Return (x, y) of the center of cell containing provided text 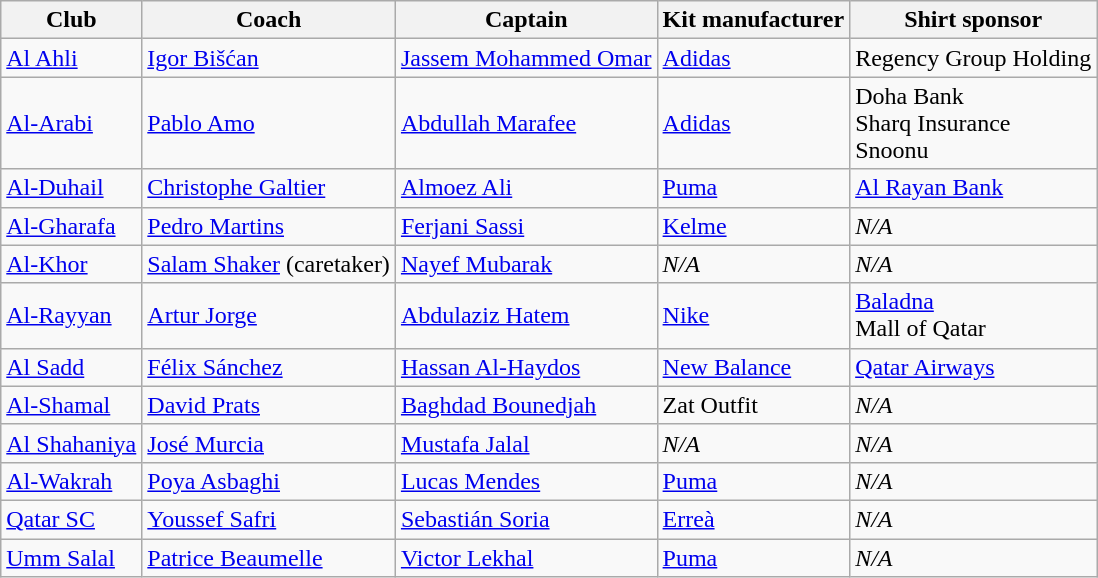
Mustafa Jalal (526, 443)
Al Rayan Bank (974, 188)
Regency Group Holding (974, 58)
New Balance (754, 367)
Youssef Safri (269, 519)
Al-Wakrah (72, 481)
Al-Shamal (72, 405)
Christophe Galtier (269, 188)
Artur Jorge (269, 316)
Al-Arabi (72, 123)
Al-Khor (72, 264)
Captain (526, 20)
Baghdad Bounedjah (526, 405)
Jassem Mohammed Omar (526, 58)
Abdullah Marafee (526, 123)
Poya Asbaghi (269, 481)
Pedro Martins (269, 226)
Pablo Amo (269, 123)
Al-Duhail (72, 188)
Zat Outfit (754, 405)
David Prats (269, 405)
Almoez Ali (526, 188)
Doha BankSharq InsuranceSnoonu (974, 123)
José Murcia (269, 443)
Félix Sánchez (269, 367)
Umm Salal (72, 557)
Al-Rayyan (72, 316)
Salam Shaker (caretaker) (269, 264)
Nike (754, 316)
Ferjani Sassi (526, 226)
Qatar Airways (974, 367)
Club (72, 20)
BaladnaMall of Qatar (974, 316)
Al-Gharafa (72, 226)
Al Sadd (72, 367)
Qatar SC (72, 519)
Al Ahli (72, 58)
Nayef Mubarak (526, 264)
Lucas Mendes (526, 481)
Erreà (754, 519)
Igor Bišćan (269, 58)
Abdulaziz Hatem (526, 316)
Coach (269, 20)
Victor Lekhal (526, 557)
Hassan Al-Haydos (526, 367)
Al Shahaniya (72, 443)
Kit manufacturer (754, 20)
Patrice Beaumelle (269, 557)
Sebastián Soria (526, 519)
Shirt sponsor (974, 20)
Kelme (754, 226)
